Locate the cell with the specified text and output its [x, y] center coordinate. 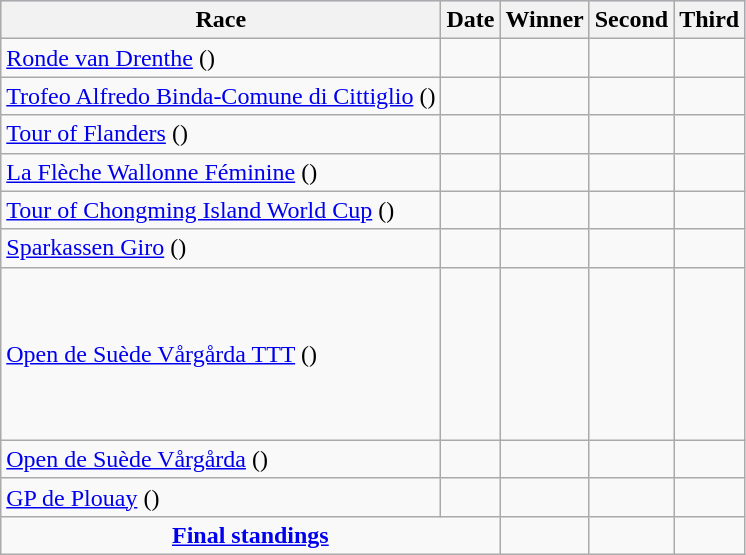
Date [470, 20]
Ronde van Drenthe () [221, 58]
La Flèche Wallonne Féminine () [221, 172]
Open de Suède Vårgårda TTT () [221, 354]
Tour of Chongming Island World Cup () [221, 210]
Open de Suède Vårgårda () [221, 459]
Tour of Flanders () [221, 134]
Second [631, 20]
Sparkassen Giro () [221, 248]
Final standings [250, 535]
Race [221, 20]
Third [710, 20]
Winner [544, 20]
Trofeo Alfredo Binda-Comune di Cittiglio () [221, 96]
GP de Plouay () [221, 497]
